From the cell containing the given text, extract its center point as [x, y] coordinate. 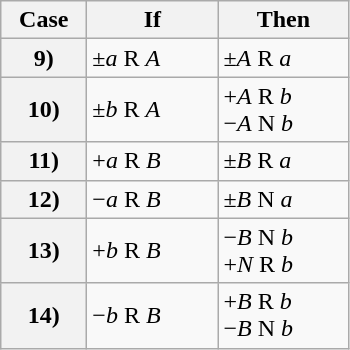
11) [44, 161]
±B R a [284, 161]
+A R b−A N b [284, 110]
14) [44, 316]
10) [44, 110]
+b R B [152, 250]
13) [44, 250]
−a R B [152, 199]
−B N b+N R b [284, 250]
−b R B [152, 316]
±B N a [284, 199]
+B R b−B N b [284, 316]
±A R a [284, 58]
±b R A [152, 110]
Case [44, 20]
12) [44, 199]
If [152, 20]
Then [284, 20]
9) [44, 58]
+a R B [152, 161]
±a R A [152, 58]
